Scan for the cell matching the given text and deliver its (x, y) coordinate at center. 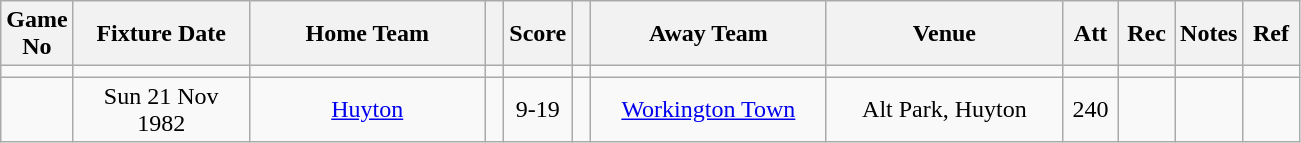
Ref (1271, 34)
Notes (1209, 34)
240 (1090, 110)
Away Team (708, 34)
Rec (1147, 34)
9-19 (538, 110)
Workington Town (708, 110)
Fixture Date (161, 34)
Huyton (367, 110)
Att (1090, 34)
Game No (37, 34)
Sun 21 Nov 1982 (161, 110)
Alt Park, Huyton (944, 110)
Home Team (367, 34)
Score (538, 34)
Venue (944, 34)
